Return (x, y) of the center of cell containing provided text 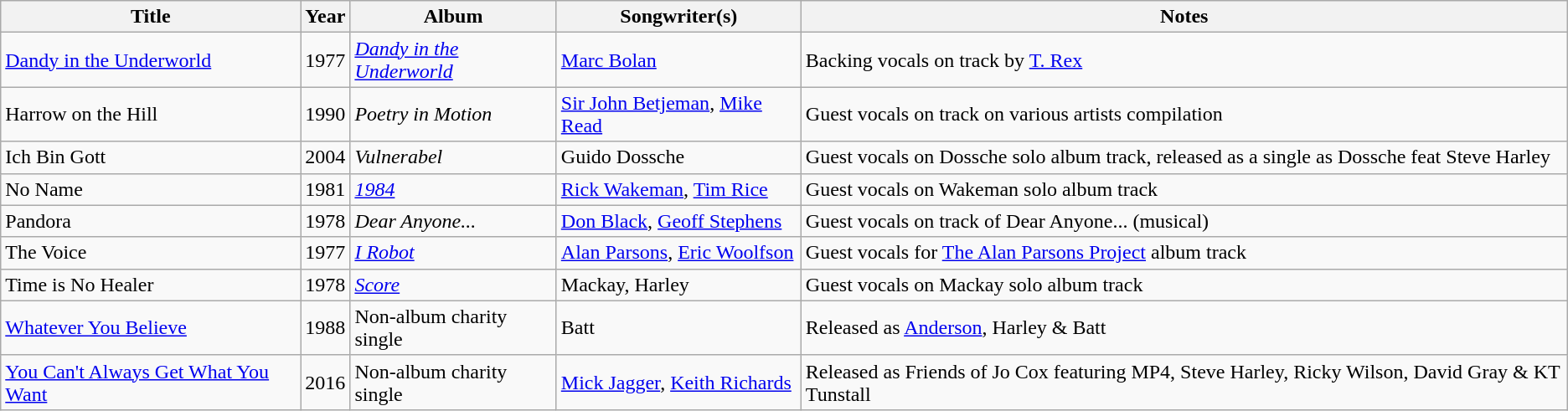
2004 (325, 157)
Released as Anderson, Harley & Batt (1184, 328)
Backing vocals on track by T. Rex (1184, 60)
Ich Bin Gott (151, 157)
Mackay, Harley (678, 285)
Guest vocals for The Alan Parsons Project album track (1184, 253)
Songwriter(s) (678, 17)
No Name (151, 189)
Guido Dossche (678, 157)
1984 (453, 189)
Don Black, Geoff Stephens (678, 221)
Guest vocals on Wakeman solo album track (1184, 189)
Batt (678, 328)
Album (453, 17)
Score (453, 285)
Harrow on the Hill (151, 114)
Rick Wakeman, Tim Rice (678, 189)
Vulnerabel (453, 157)
1990 (325, 114)
Pandora (151, 221)
Notes (1184, 17)
Dear Anyone... (453, 221)
I Robot (453, 253)
Guest vocals on Dossche solo album track, released as a single as Dossche feat Steve Harley (1184, 157)
1988 (325, 328)
Guest vocals on Mackay solo album track (1184, 285)
Whatever You Believe (151, 328)
Released as Friends of Jo Cox featuring MP4, Steve Harley, Ricky Wilson, David Gray & KT Tunstall (1184, 382)
Mick Jagger, Keith Richards (678, 382)
The Voice (151, 253)
1981 (325, 189)
Guest vocals on track of Dear Anyone... (musical) (1184, 221)
Marc Bolan (678, 60)
Title (151, 17)
You Can't Always Get What You Want (151, 382)
Guest vocals on track on various artists compilation (1184, 114)
Time is No Healer (151, 285)
Alan Parsons, Eric Woolfson (678, 253)
2016 (325, 382)
Year (325, 17)
Poetry in Motion (453, 114)
Sir John Betjeman, Mike Read (678, 114)
